Determine the [X, Y] coordinate at the center of the cell enclosing the given text.  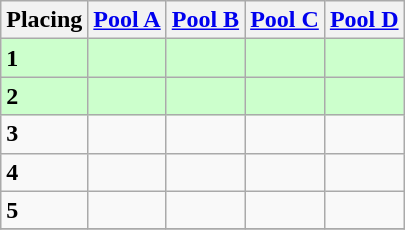
Pool A [127, 20]
Pool B [205, 20]
1 [44, 58]
2 [44, 96]
3 [44, 134]
Placing [44, 20]
5 [44, 210]
4 [44, 172]
Pool D [364, 20]
Pool C [285, 20]
